Return (x, y) of the center of cell containing provided text 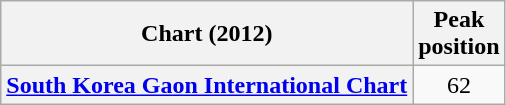
Chart (2012) (207, 34)
Peakposition (459, 34)
62 (459, 85)
South Korea Gaon International Chart (207, 85)
